Provide the (x, y) coordinate of the cell's center where the given text is located.  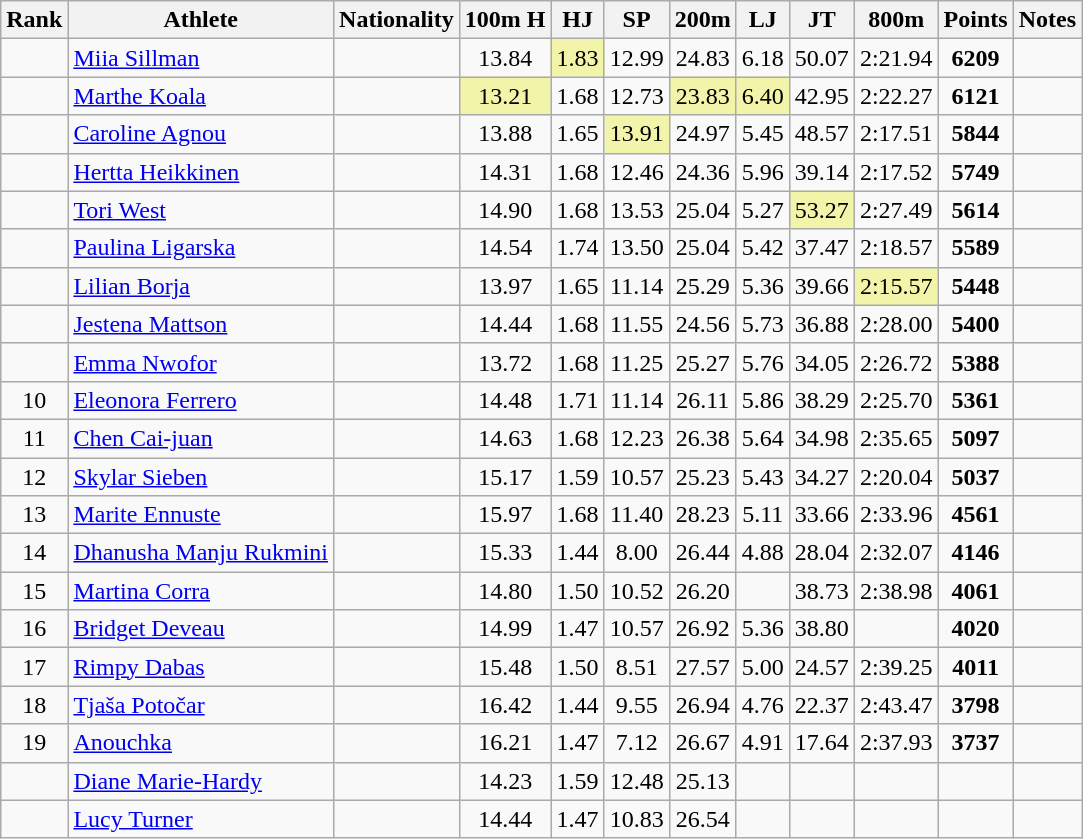
11.55 (636, 324)
4061 (976, 591)
25.13 (702, 781)
5.76 (762, 362)
Nationality (397, 20)
22.37 (822, 705)
53.27 (822, 210)
Martina Corra (201, 591)
13.97 (505, 286)
5097 (976, 438)
16.42 (505, 705)
14 (34, 553)
12.48 (636, 781)
34.05 (822, 362)
2:21.94 (896, 58)
14.90 (505, 210)
14.80 (505, 591)
4561 (976, 515)
5448 (976, 286)
HJ (578, 20)
Tjaša Potočar (201, 705)
16 (34, 629)
38.29 (822, 400)
14.31 (505, 172)
6.18 (762, 58)
38.73 (822, 591)
5844 (976, 134)
15 (34, 591)
39.66 (822, 286)
2:26.72 (896, 362)
13.72 (505, 362)
Dhanusha Manju Rukmini (201, 553)
2:33.96 (896, 515)
2:18.57 (896, 248)
5.96 (762, 172)
2:27.49 (896, 210)
2:17.51 (896, 134)
15.17 (505, 477)
Marite Ennuste (201, 515)
12 (34, 477)
2:22.27 (896, 96)
Diane Marie-Hardy (201, 781)
13.91 (636, 134)
3798 (976, 705)
34.98 (822, 438)
5037 (976, 477)
10.52 (636, 591)
Notes (1047, 20)
26.54 (702, 819)
5.86 (762, 400)
4011 (976, 667)
2:25.70 (896, 400)
15.33 (505, 553)
37.47 (822, 248)
14.48 (505, 400)
2:20.04 (896, 477)
Rank (34, 20)
4020 (976, 629)
Chen Cai-juan (201, 438)
Paulina Ligarska (201, 248)
17.64 (822, 743)
16.21 (505, 743)
11 (34, 438)
2:38.98 (896, 591)
100m H (505, 20)
5.64 (762, 438)
8.00 (636, 553)
6121 (976, 96)
4.91 (762, 743)
5.42 (762, 248)
1.74 (578, 248)
2:39.25 (896, 667)
4.76 (762, 705)
12.23 (636, 438)
23.83 (702, 96)
1.83 (578, 58)
13.50 (636, 248)
5.11 (762, 515)
4146 (976, 553)
5400 (976, 324)
LJ (762, 20)
18 (34, 705)
24.57 (822, 667)
13.53 (636, 210)
5.27 (762, 210)
24.56 (702, 324)
36.88 (822, 324)
12.73 (636, 96)
11.40 (636, 515)
24.83 (702, 58)
Athlete (201, 20)
Anouchka (201, 743)
5749 (976, 172)
Tori West (201, 210)
39.14 (822, 172)
2:35.65 (896, 438)
JT (822, 20)
Bridget Deveau (201, 629)
11.25 (636, 362)
5.43 (762, 477)
13.21 (505, 96)
1.71 (578, 400)
2:15.57 (896, 286)
2:32.07 (896, 553)
28.04 (822, 553)
14.23 (505, 781)
26.11 (702, 400)
25.23 (702, 477)
Rimpy Dabas (201, 667)
50.07 (822, 58)
Hertta Heikkinen (201, 172)
5.73 (762, 324)
5589 (976, 248)
42.95 (822, 96)
25.27 (702, 362)
Jestena Mattson (201, 324)
5361 (976, 400)
14.54 (505, 248)
15.48 (505, 667)
26.38 (702, 438)
19 (34, 743)
6.40 (762, 96)
28.23 (702, 515)
27.57 (702, 667)
9.55 (636, 705)
48.57 (822, 134)
24.36 (702, 172)
34.27 (822, 477)
Lucy Turner (201, 819)
33.66 (822, 515)
24.97 (702, 134)
5388 (976, 362)
Skylar Sieben (201, 477)
26.20 (702, 591)
5614 (976, 210)
25.29 (702, 286)
5.00 (762, 667)
Emma Nwofor (201, 362)
800m (896, 20)
Points (976, 20)
26.94 (702, 705)
26.92 (702, 629)
10 (34, 400)
13.88 (505, 134)
14.63 (505, 438)
2:43.47 (896, 705)
3737 (976, 743)
26.67 (702, 743)
2:28.00 (896, 324)
Lilian Borja (201, 286)
7.12 (636, 743)
14.99 (505, 629)
13.84 (505, 58)
2:37.93 (896, 743)
200m (702, 20)
Eleonora Ferrero (201, 400)
10.83 (636, 819)
15.97 (505, 515)
12.46 (636, 172)
26.44 (702, 553)
12.99 (636, 58)
5.45 (762, 134)
Miia Sillman (201, 58)
17 (34, 667)
Marthe Koala (201, 96)
4.88 (762, 553)
38.80 (822, 629)
13 (34, 515)
SP (636, 20)
Caroline Agnou (201, 134)
2:17.52 (896, 172)
6209 (976, 58)
8.51 (636, 667)
